Scan for the cell matching the given text and deliver its (X, Y) coordinate at center. 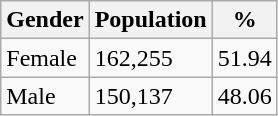
Gender (45, 20)
Male (45, 96)
150,137 (150, 96)
162,255 (150, 58)
48.06 (244, 96)
Population (150, 20)
51.94 (244, 58)
Female (45, 58)
% (244, 20)
